Scan for the cell matching the given text and deliver its [X, Y] coordinate at center. 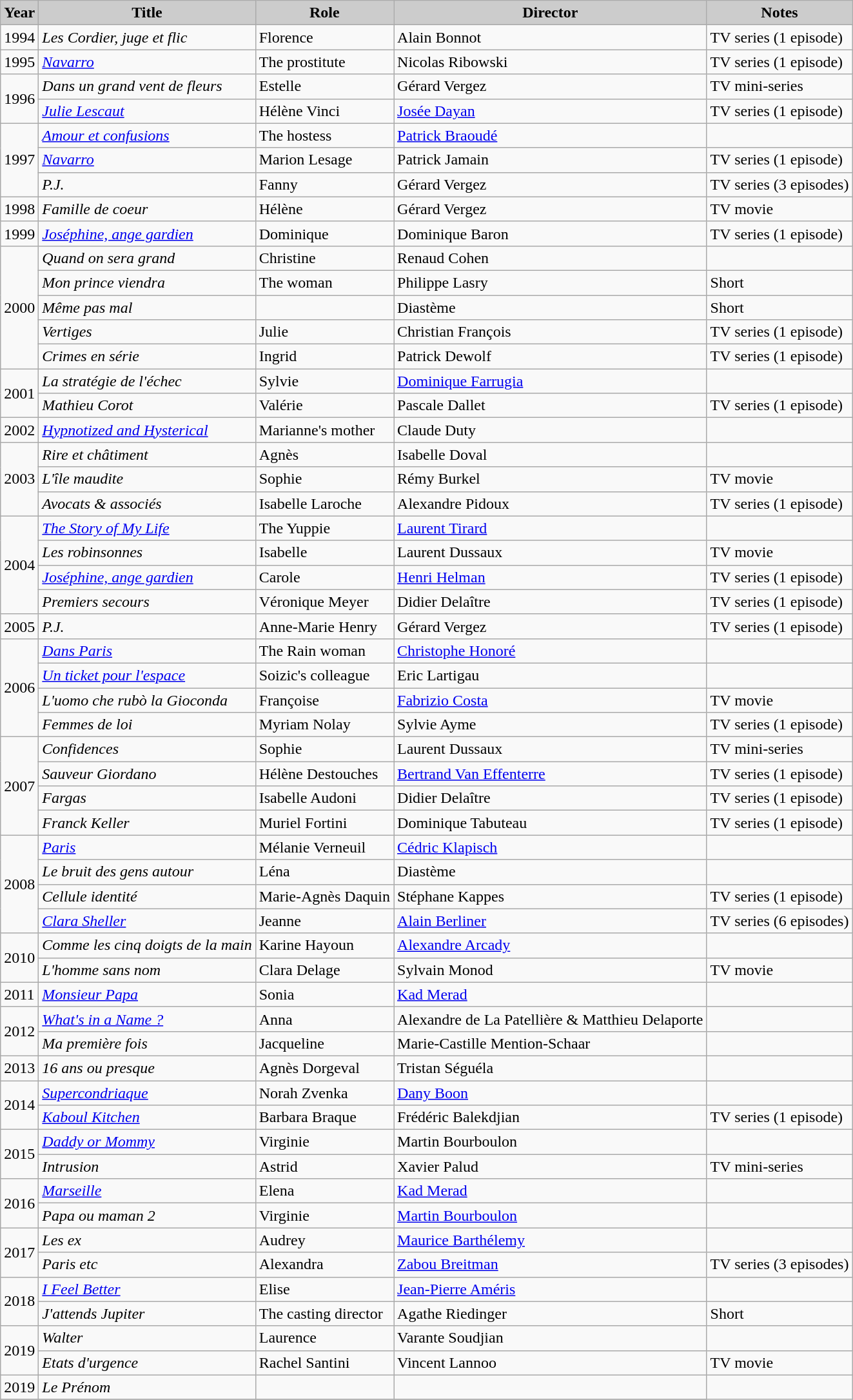
Sylvain Monod [551, 970]
2014 [19, 1105]
Ingrid [324, 357]
Zabou Breitman [551, 1265]
1999 [19, 233]
Crimes en série [147, 357]
Cédric Klapisch [551, 847]
Sylvie Ayme [551, 725]
1997 [19, 160]
Audrey [324, 1240]
Alexandre Arcady [551, 945]
Intrusion [147, 1167]
Karine Hayoun [324, 945]
Paris [147, 847]
Dany Boon [551, 1093]
2005 [19, 626]
Claude Duty [551, 430]
Marie-Castille Mention-Schaar [551, 1043]
Jacqueline [324, 1043]
Year [19, 13]
La stratégie de l'échec [147, 381]
Papa ou maman 2 [147, 1216]
Florence [324, 37]
Julie [324, 332]
L'île maudite [147, 479]
Vertiges [147, 332]
Franck Keller [147, 823]
Alexandre de La Patellière & Matthieu Delaporte [551, 1019]
Walter [147, 1338]
Rachel Santini [324, 1363]
Mon prince viendra [147, 282]
Hélène Vinci [324, 111]
Daddy or Mommy [147, 1142]
Premiers secours [147, 602]
Sauveur Giordano [147, 774]
2012 [19, 1031]
Hélène [324, 209]
1995 [19, 62]
Anna [324, 1019]
Anne-Marie Henry [324, 626]
Les Cordier, juge et flic [147, 37]
Josée Dayan [551, 111]
Patrick Braoudé [551, 135]
Confidences [147, 749]
Femmes de loi [147, 725]
Muriel Fortini [324, 823]
The Story of My Life [147, 528]
1996 [19, 99]
What's in a Name ? [147, 1019]
2007 [19, 786]
Alain Bonnot [551, 37]
Marianne's mother [324, 430]
Alain Berliner [551, 921]
Agathe Riedinger [551, 1314]
Même pas mal [147, 308]
Patrick Dewolf [551, 357]
2015 [19, 1154]
Paris etc [147, 1265]
Clara Sheller [147, 921]
Un ticket pour l'espace [147, 675]
Xavier Palud [551, 1167]
Agnès Dorgeval [324, 1068]
Dans Paris [147, 651]
2018 [19, 1301]
2004 [19, 565]
Laurent Tirard [551, 528]
The hostess [324, 135]
Dominique Baron [551, 233]
2000 [19, 307]
Marie-Agnès Daquin [324, 896]
The prostitute [324, 62]
Carole [324, 577]
2011 [19, 994]
Eric Lartigau [551, 675]
2002 [19, 430]
Véronique Meyer [324, 602]
Fanny [324, 184]
Kaboul Kitchen [147, 1118]
Jean-Pierre Améris [551, 1289]
16 ans ou presque [147, 1068]
Frédéric Balekdjian [551, 1118]
Cellule identité [147, 896]
Nicolas Ribowski [551, 62]
Marseille [147, 1191]
Supercondriaque [147, 1093]
2003 [19, 479]
Maurice Barthélemy [551, 1240]
L'uomo che rubò la Gioconda [147, 700]
Dominique [324, 233]
Laurence [324, 1338]
Director [551, 13]
Amour et confusions [147, 135]
Dominique Farrugia [551, 381]
Mélanie Verneuil [324, 847]
Léna [324, 872]
Hélène Destouches [324, 774]
Renaud Cohen [551, 258]
Vincent Lannoo [551, 1363]
The casting director [324, 1314]
Dans un grand vent de fleurs [147, 86]
Clara Delage [324, 970]
Stéphane Kappes [551, 896]
Quand on sera grand [147, 258]
I Feel Better [147, 1289]
Sonia [324, 994]
The woman [324, 282]
2010 [19, 958]
Alexandra [324, 1265]
Christophe Honoré [551, 651]
2008 [19, 884]
Christine [324, 258]
Christian François [551, 332]
Varante Soudjian [551, 1338]
Isabelle Laroche [324, 504]
Hypnotized and Hysterical [147, 430]
1998 [19, 209]
Isabelle [324, 553]
Isabelle Doval [551, 455]
Myriam Nolay [324, 725]
1994 [19, 37]
Julie Lescaut [147, 111]
Etats d'urgence [147, 1363]
L'homme sans nom [147, 970]
Fargas [147, 798]
Elise [324, 1289]
Soizic's colleague [324, 675]
Comme les cinq doigts de la main [147, 945]
J'attends Jupiter [147, 1314]
Valérie [324, 406]
Title [147, 13]
Mathieu Corot [147, 406]
Le Prénom [147, 1387]
Sylvie [324, 381]
Avocats & associés [147, 504]
Norah Zvenka [324, 1093]
Famille de coeur [147, 209]
Rémy Burkel [551, 479]
The Yuppie [324, 528]
Notes [779, 13]
Marion Lesage [324, 160]
Agnès [324, 455]
2006 [19, 687]
Barbara Braque [324, 1118]
2016 [19, 1203]
Henri Helman [551, 577]
Tristan Séguéla [551, 1068]
Jeanne [324, 921]
Estelle [324, 86]
Fabrizio Costa [551, 700]
Les ex [147, 1240]
The Rain woman [324, 651]
TV series (6 episodes) [779, 921]
Les robinsonnes [147, 553]
Rire et châtiment [147, 455]
2017 [19, 1252]
Le bruit des gens autour [147, 872]
2013 [19, 1068]
Alexandre Pidoux [551, 504]
Philippe Lasry [551, 282]
Bertrand Van Effenterre [551, 774]
Pascale Dallet [551, 406]
Isabelle Audoni [324, 798]
Dominique Tabuteau [551, 823]
Elena [324, 1191]
2001 [19, 393]
Role [324, 13]
Monsieur Papa [147, 994]
Françoise [324, 700]
Patrick Jamain [551, 160]
Ma première fois [147, 1043]
Astrid [324, 1167]
